Locate the cell with the specified text and output its (X, Y) center coordinate. 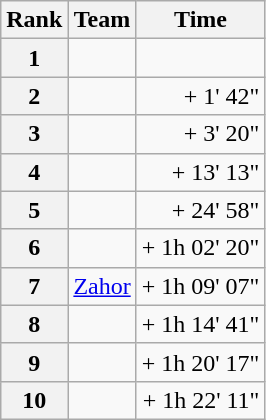
Team (102, 20)
6 (34, 248)
3 (34, 134)
Zahor (102, 286)
+ 1h 14' 41" (200, 324)
+ 1h 02' 20" (200, 248)
+ 13' 13" (200, 172)
+ 1h 20' 17" (200, 362)
+ 3' 20" (200, 134)
2 (34, 96)
5 (34, 210)
+ 1' 42" (200, 96)
Rank (34, 20)
+ 24' 58" (200, 210)
7 (34, 286)
1 (34, 58)
+ 1h 22' 11" (200, 400)
Time (200, 20)
4 (34, 172)
9 (34, 362)
+ 1h 09' 07" (200, 286)
8 (34, 324)
10 (34, 400)
